Capture the cell that displays the provided text and extract its (X, Y) central coordinate. 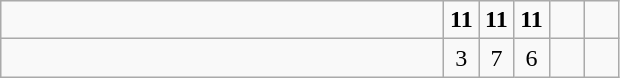
6 (532, 58)
7 (496, 58)
3 (462, 58)
